From the cell containing the given text, extract its center point as (x, y) coordinate. 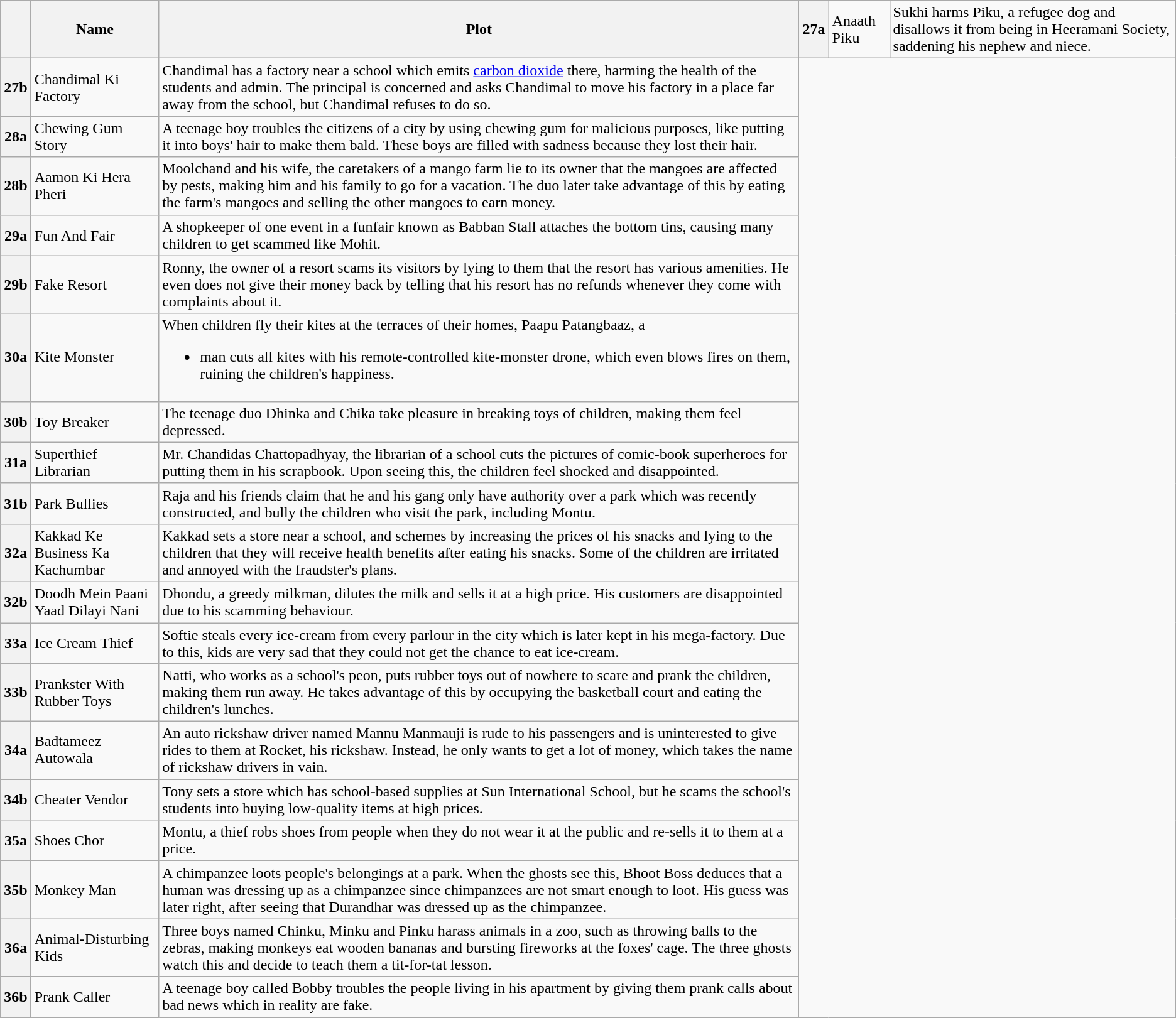
Kakkad Ke Business Ka Kachumbar (94, 553)
30b (16, 422)
35b (16, 890)
Toy Breaker (94, 422)
29b (16, 284)
Sukhi harms Piku, a refugee dog and disallows it from being in Heeramani Society, saddening his nephew and niece. (1033, 30)
Shoes Chor (94, 840)
Plot (479, 30)
Fake Resort (94, 284)
Ice Cream Thief (94, 643)
Kite Monster (94, 357)
27a (814, 30)
Prank Caller (94, 997)
33b (16, 693)
Park Bullies (94, 504)
28a (16, 137)
34a (16, 750)
Monkey Man (94, 890)
31a (16, 462)
Superthief Librarian (94, 462)
36a (16, 948)
32a (16, 553)
Prankster With Rubber Toys (94, 693)
Badtameez Autowala (94, 750)
Fun And Fair (94, 235)
Doodh Mein Paani Yaad Dilayi Nani (94, 602)
Aamon Ki Hera Pheri (94, 186)
Animal-Disturbing Kids (94, 948)
29a (16, 235)
30a (16, 357)
A shopkeeper of one event in a funfair known as Babban Stall attaches the bottom tins, causing many children to get scammed like Mohit. (479, 235)
A teenage boy called Bobby troubles the people living in his apartment by giving them prank calls about bad news which in reality are fake. (479, 997)
32b (16, 602)
Chewing Gum Story (94, 137)
33a (16, 643)
Montu, a thief robs shoes from people when they do not wear it at the public and re-sells it to them at a price. (479, 840)
28b (16, 186)
Dhondu, a greedy milkman, dilutes the milk and sells it at a high price. His customers are disappointed due to his scamming behaviour. (479, 602)
31b (16, 504)
Anaath Piku (859, 30)
35a (16, 840)
The teenage duo Dhinka and Chika take pleasure in breaking toys of children, making them feel depressed. (479, 422)
34b (16, 800)
Name (94, 30)
36b (16, 997)
27b (16, 87)
Cheater Vendor (94, 800)
Chandimal Ki Factory (94, 87)
